Extract the (X, Y) coordinate from the center of the cell holding the provided text.  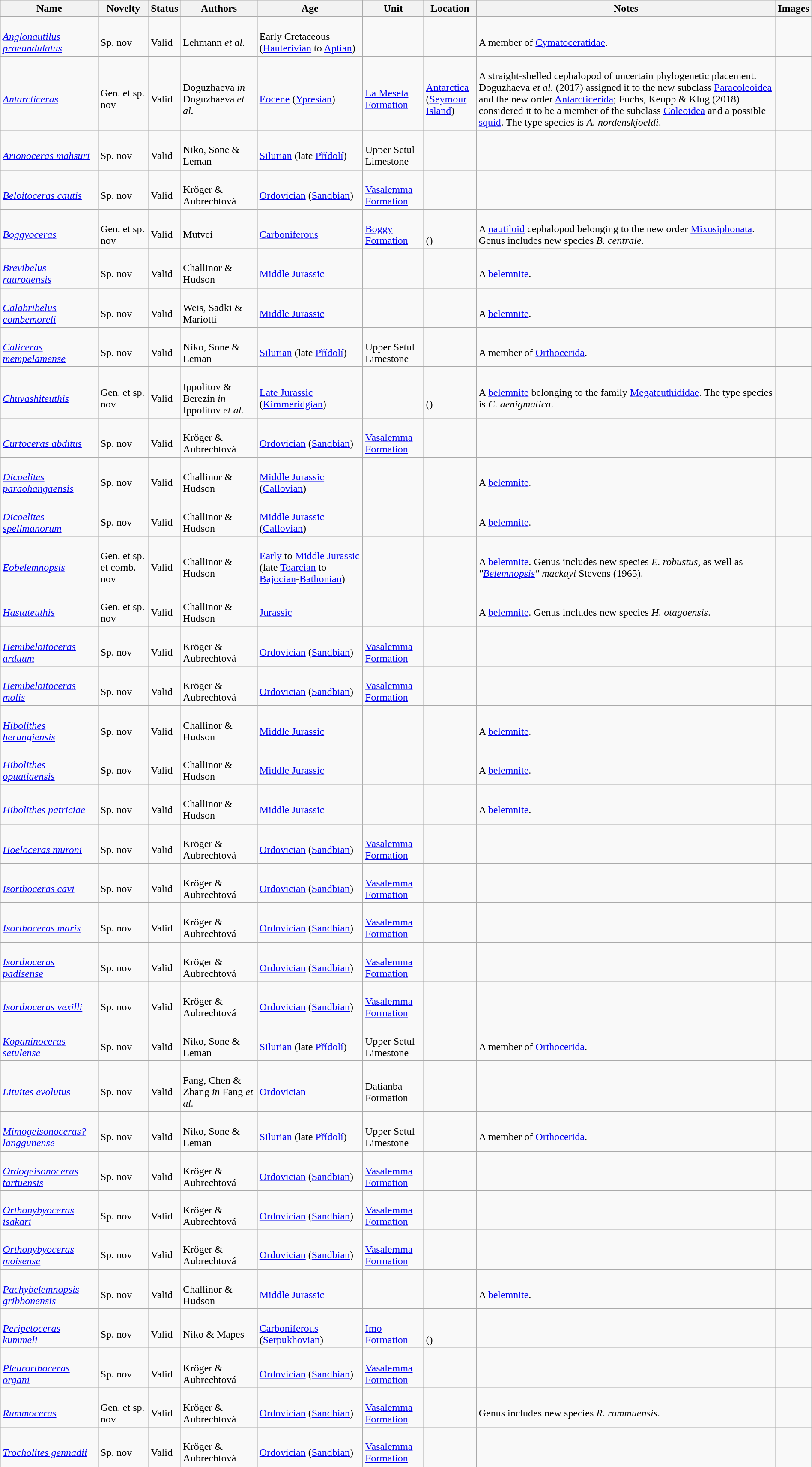
Eobelemnopsis (50, 562)
Hemibeloitoceras molis (50, 686)
A member of Cymatoceratidae. (626, 36)
Pleurorthoceras organi (50, 1368)
Anglonautilus praeundulatus (50, 36)
Novelty (123, 9)
Status (164, 9)
Trocholites gennadii (50, 1447)
Datianba Formation (393, 1086)
Peripetoceras kummeli (50, 1329)
Arionoceras mahsuri (50, 150)
Antarctica(Seymour Island) (450, 93)
Ippolitov & Berezin in Ippolitov et al. (219, 392)
Ordogeisonoceras tartuensis (50, 1171)
Images (794, 9)
Isorthoceras vexilli (50, 1001)
Unit (393, 9)
Lehmann et al. (219, 36)
A belemnite belonging to the family Megateuthididae. The type species is C. aenigmatica. (626, 392)
Location (450, 9)
Lituites evolutus (50, 1086)
Early to Middle Jurassic (late Toarcian to Bajocian-Bathonian) (310, 562)
Genus includes new species R. rummuensis. (626, 1407)
Rummoceras (50, 1407)
Hoeloceras muroni (50, 844)
Imo Formation (393, 1329)
Dicoelites spellmanorum (50, 517)
Hibolithes opuatiaensis (50, 765)
Chuvashiteuthis (50, 392)
Dicoelites paraohangaensis (50, 477)
A belemnite. Genus includes new species H. otagoensis. (626, 607)
Late Jurassic (Kimmeridgian) (310, 392)
Notes (626, 9)
Weis, Sadki & Mariotti (219, 308)
Carboniferous (Serpukhovian) (310, 1329)
Isorthoceras cavi (50, 883)
Hemibeloitoceras arduum (50, 647)
Ordovician (310, 1086)
Orthonybyoceras moisense (50, 1250)
Niko & Mapes (219, 1329)
Mimogeisonoceras? langgunense (50, 1131)
Boggyoceras (50, 229)
Isorthoceras maris (50, 922)
Mutvei (219, 229)
Beloitoceras cautis (50, 189)
Age (310, 9)
Boggy Formation (393, 229)
Hastateuthis (50, 607)
Curtoceras abditus (50, 437)
Kopaninoceras setulense (50, 1041)
La Meseta Formation (393, 93)
Pachybelemnopsis gribbonensis (50, 1289)
Name (50, 9)
Hibolithes patriciae (50, 804)
A belemnite. Genus includes new species E. robustus, as well as "Belemnopsis" mackayi Stevens (1965). (626, 562)
Authors (219, 9)
Isorthoceras padisense (50, 962)
Doguzhaeva in Doguzhaeva et al. (219, 93)
Hibolithes herangiensis (50, 725)
Caliceras mempelamense (50, 347)
Antarcticeras (50, 93)
Brevibelus rauroaensis (50, 268)
Orthonybyoceras isakari (50, 1210)
Jurassic (310, 607)
A nautiloid cephalopod belonging to the new order Mixosiphonata. Genus includes new species B. centrale. (626, 229)
Carboniferous (310, 229)
Eocene (Ypresian) (310, 93)
Early Cretaceous (Hauterivian to Aptian) (310, 36)
Gen. et sp. et comb. nov (123, 562)
Fang, Chen & Zhang in Fang et al. (219, 1086)
Calabribelus combemoreli (50, 308)
